Extract the [X, Y] coordinate from the center of the cell holding the provided text.  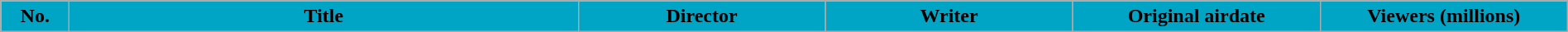
Original airdate [1196, 16]
No. [35, 16]
Writer [949, 16]
Director [701, 16]
Viewers (millions) [1444, 16]
Title [324, 16]
